For the text-containing cell, return its midpoint in [X, Y] coordinate format. 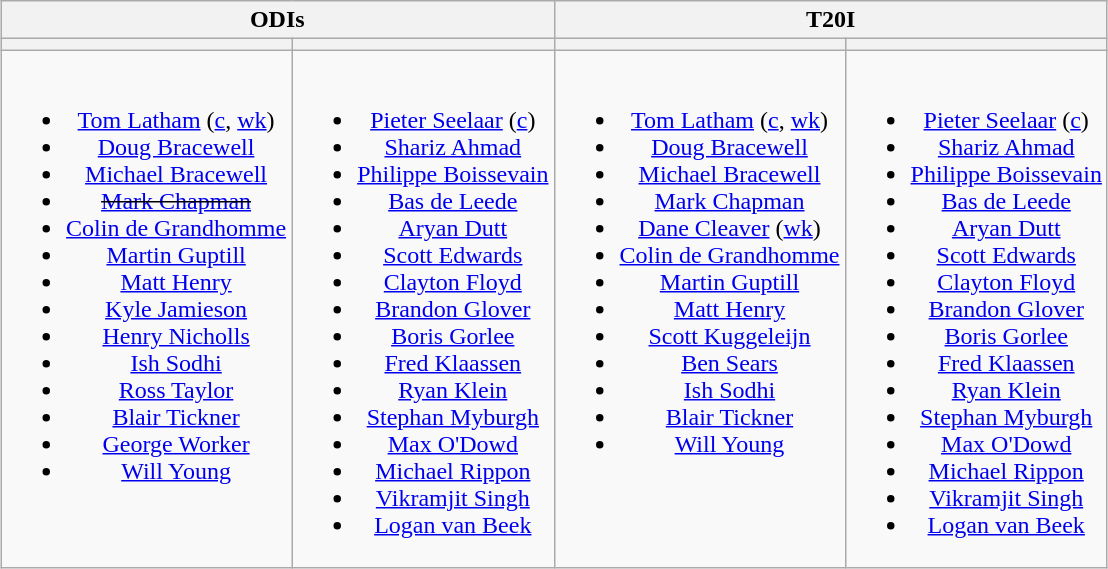
ODIs [278, 20]
T20I [830, 20]
